Capture the cell that displays the provided text and extract its (x, y) central coordinate. 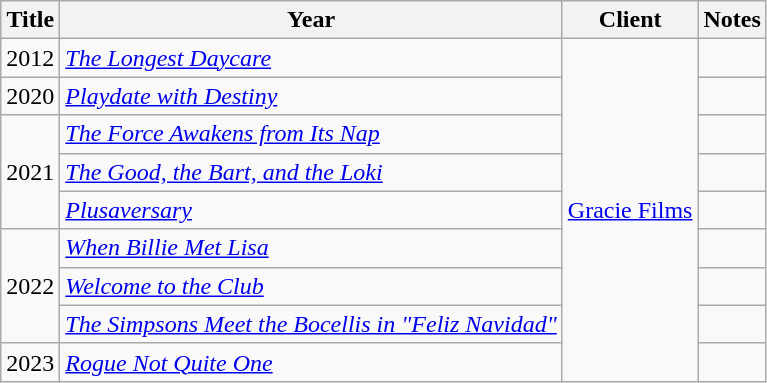
Welcome to the Club (311, 286)
Playdate with Destiny (311, 96)
2022 (30, 286)
Client (630, 20)
2021 (30, 172)
Rogue Not Quite One (311, 362)
Plusaversary (311, 210)
The Simpsons Meet the Bocellis in "Feliz Navidad" (311, 324)
Year (311, 20)
2012 (30, 58)
2020 (30, 96)
The Longest Daycare (311, 58)
The Force Awakens from Its Nap (311, 134)
Title (30, 20)
When Billie Met Lisa (311, 248)
2023 (30, 362)
Gracie Films (630, 210)
Notes (732, 20)
The Good, the Bart, and the Loki (311, 172)
